For the text-containing cell, return its midpoint in [X, Y] coordinate format. 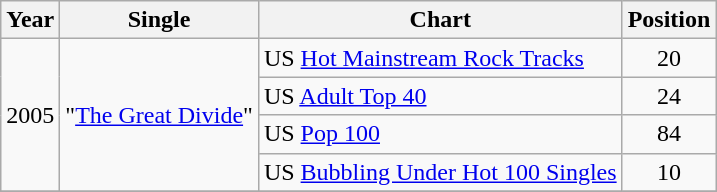
Single [160, 20]
US Hot Mainstream Rock Tracks [440, 58]
10 [669, 172]
US Pop 100 [440, 134]
US Adult Top 40 [440, 96]
Position [669, 20]
"The Great Divide" [160, 115]
US Bubbling Under Hot 100 Singles [440, 172]
Year [30, 20]
20 [669, 58]
Chart [440, 20]
24 [669, 96]
2005 [30, 115]
84 [669, 134]
